Identify which cell holds the provided text, then report its [x, y] central coordinate. 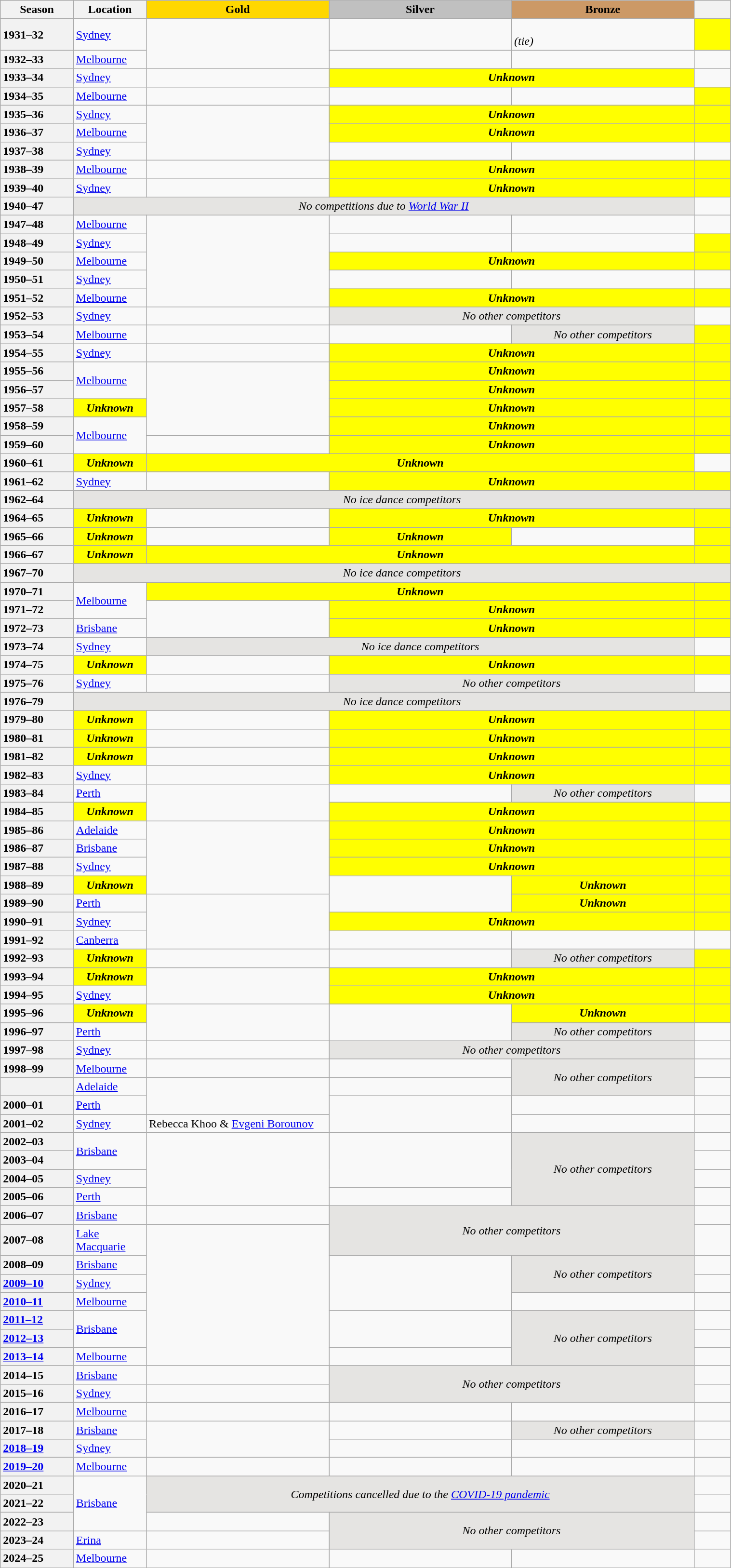
Competitions cancelled due to the COVID-19 pandemic [420, 1494]
1971–72 [37, 610]
2019–20 [37, 1467]
2021–22 [37, 1503]
1952–53 [37, 316]
1989–90 [37, 903]
Bronze [602, 10]
(tie) [602, 35]
1931–32 [37, 35]
1995–96 [37, 1013]
1965–66 [37, 536]
1972–73 [37, 628]
Lake Macquarie [110, 1240]
1979–80 [37, 720]
2013–14 [37, 1356]
1953–54 [37, 335]
No competitions due to World War II [384, 206]
2018–19 [37, 1448]
1976–79 [37, 701]
1932–33 [37, 59]
1949–50 [37, 261]
Canberra [110, 940]
1933–34 [37, 78]
Location [110, 10]
1938–39 [37, 169]
1940–47 [37, 206]
Silver [420, 10]
1934–35 [37, 96]
2014–15 [37, 1375]
Season [37, 10]
1998–99 [37, 1068]
2023–24 [37, 1540]
2001–02 [37, 1124]
2003–04 [37, 1160]
1935–36 [37, 114]
1982–83 [37, 775]
Erina [110, 1540]
1987–88 [37, 867]
2017–18 [37, 1430]
2005–06 [37, 1197]
1984–85 [37, 811]
Rebecca Khoo & Evgeni Borounov [238, 1124]
1996–97 [37, 1032]
1960–61 [37, 463]
2020–21 [37, 1485]
1983–84 [37, 793]
1947–48 [37, 224]
2008–09 [37, 1265]
2016–17 [37, 1411]
1975–76 [37, 683]
1980–81 [37, 738]
2011–12 [37, 1320]
1937–38 [37, 151]
1958–59 [37, 426]
1939–40 [37, 188]
1967–70 [37, 573]
1986–87 [37, 848]
2004–05 [37, 1179]
1966–67 [37, 555]
1957–58 [37, 408]
1964–65 [37, 518]
1992–93 [37, 958]
1985–86 [37, 830]
1990–91 [37, 922]
1974–75 [37, 665]
1948–49 [37, 242]
1951–52 [37, 298]
2002–03 [37, 1142]
1991–92 [37, 940]
1993–94 [37, 977]
1981–82 [37, 756]
1961–62 [37, 481]
1956–57 [37, 389]
1988–89 [37, 885]
1970–71 [37, 591]
1994–95 [37, 995]
2012–13 [37, 1338]
1962–64 [37, 499]
2009–10 [37, 1283]
2022–23 [37, 1522]
1954–55 [37, 353]
1997–98 [37, 1050]
2007–08 [37, 1240]
2006–07 [37, 1215]
1955–56 [37, 371]
1936–37 [37, 133]
2015–16 [37, 1393]
1950–51 [37, 280]
1973–74 [37, 646]
Gold [238, 10]
2000–01 [37, 1105]
1959–60 [37, 444]
2010–11 [37, 1301]
2024–25 [37, 1558]
